Scan for the cell matching the given text and deliver its (x, y) coordinate at center. 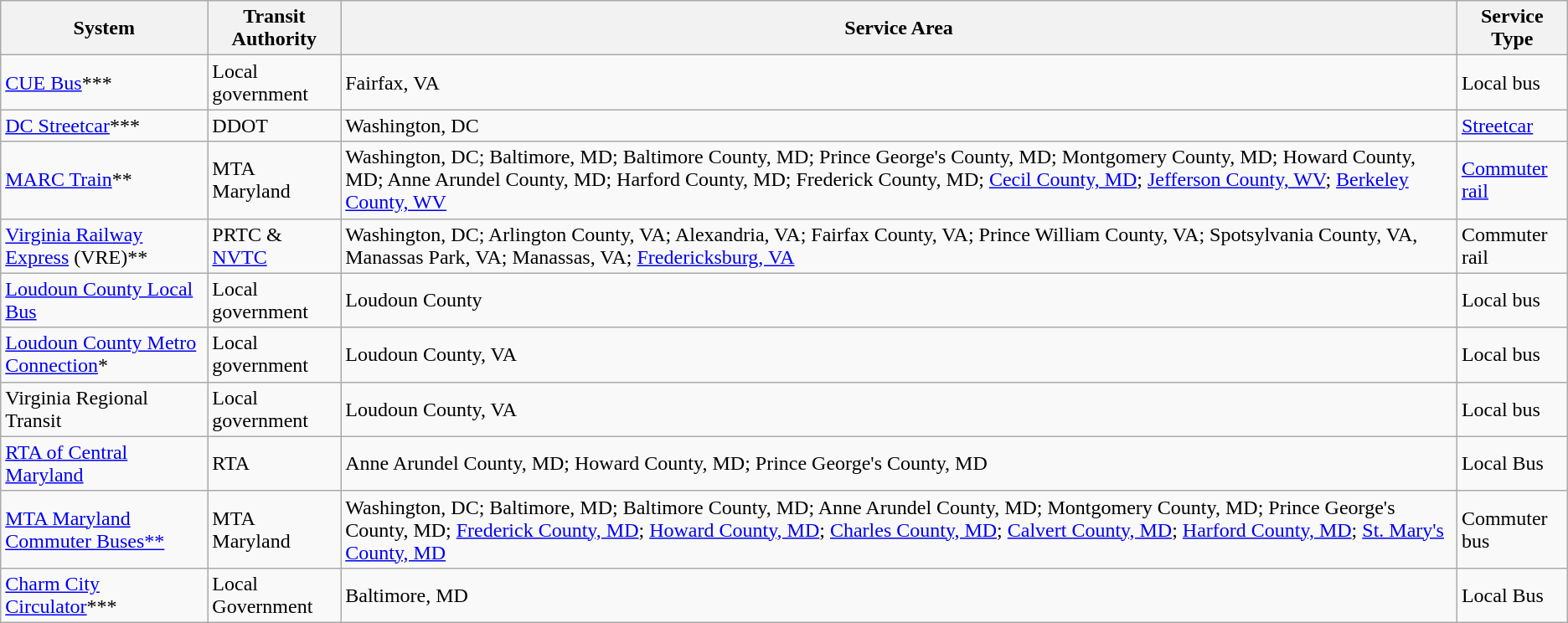
PRTC & NVTC (275, 246)
Loudoun County Metro Connection* (104, 355)
Fairfax, VA (900, 82)
Commuter bus (1512, 529)
Transit Authority (275, 28)
DC Streetcar*** (104, 126)
Service Area (900, 28)
Local Government (275, 595)
Loudoun County Local Bus (104, 300)
Virginia Regional Transit (104, 409)
Loudoun County (900, 300)
Virginia Railway Express (VRE)** (104, 246)
CUE Bus*** (104, 82)
MARC Train** (104, 180)
RTA of Central Maryland (104, 464)
Charm City Circulator*** (104, 595)
System (104, 28)
Streetcar (1512, 126)
Anne Arundel County, MD; Howard County, MD; Prince George's County, MD (900, 464)
Baltimore, MD (900, 595)
RTA (275, 464)
DDOT (275, 126)
Washington, DC (900, 126)
MTA Maryland Commuter Buses** (104, 529)
Service Type (1512, 28)
